Pinpoint the cell where the given text exists, returning its (x, y) midpoint coordinate. 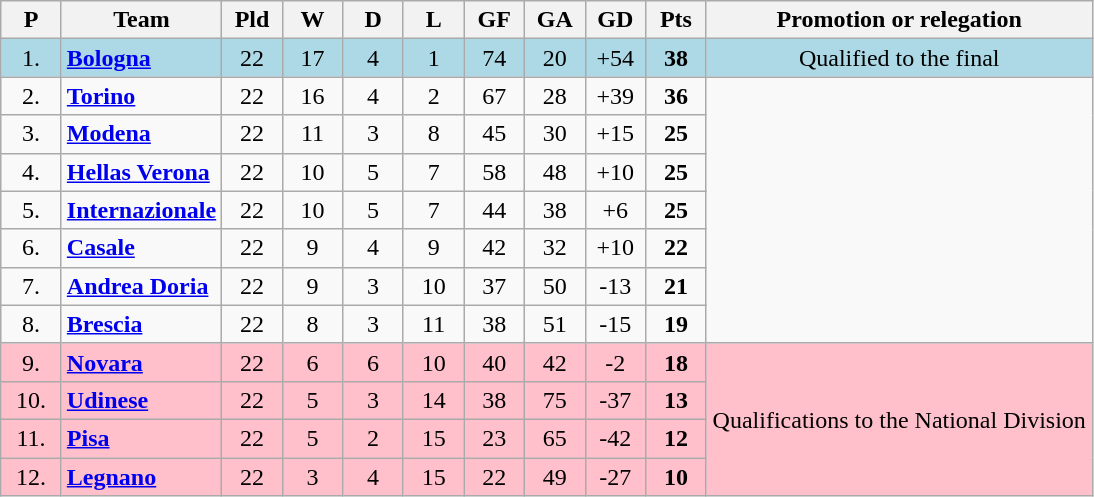
+39 (616, 96)
-37 (616, 400)
21 (676, 286)
Legnano (141, 477)
+15 (616, 134)
37 (494, 286)
3. (32, 134)
12 (676, 438)
Hellas Verona (141, 172)
1. (32, 58)
17 (312, 58)
7. (32, 286)
Torino (141, 96)
Qualifications to the National Division (899, 419)
50 (556, 286)
8. (32, 324)
12. (32, 477)
30 (556, 134)
+6 (616, 210)
14 (434, 400)
58 (494, 172)
18 (676, 362)
36 (676, 96)
Udinese (141, 400)
GD (616, 20)
40 (494, 362)
GF (494, 20)
45 (494, 134)
Qualified to the final (899, 58)
16 (312, 96)
1 (434, 58)
Novara (141, 362)
11. (32, 438)
Pld (252, 20)
44 (494, 210)
74 (494, 58)
4. (32, 172)
-15 (616, 324)
2. (32, 96)
GA (556, 20)
13 (676, 400)
Pisa (141, 438)
D (374, 20)
Bologna (141, 58)
Team (141, 20)
65 (556, 438)
Andrea Doria (141, 286)
Brescia (141, 324)
5. (32, 210)
67 (494, 96)
9. (32, 362)
-42 (616, 438)
19 (676, 324)
32 (556, 248)
23 (494, 438)
48 (556, 172)
-13 (616, 286)
Modena (141, 134)
49 (556, 477)
51 (556, 324)
10. (32, 400)
P (32, 20)
+54 (616, 58)
Casale (141, 248)
Internazionale (141, 210)
L (434, 20)
Pts (676, 20)
W (312, 20)
6. (32, 248)
-27 (616, 477)
28 (556, 96)
75 (556, 400)
Promotion or relegation (899, 20)
-2 (616, 362)
20 (556, 58)
